Detect which cell encompasses the target text, then output its (X, Y) center coordinate. 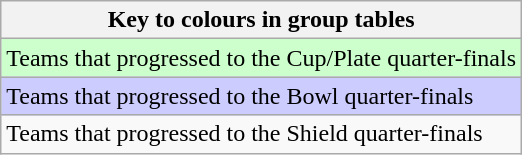
Teams that progressed to the Cup/Plate quarter-finals (262, 58)
Teams that progressed to the Bowl quarter-finals (262, 96)
Key to colours in group tables (262, 20)
Teams that progressed to the Shield quarter-finals (262, 134)
